Provide the (X, Y) coordinate of the cell's center where the given text is located.  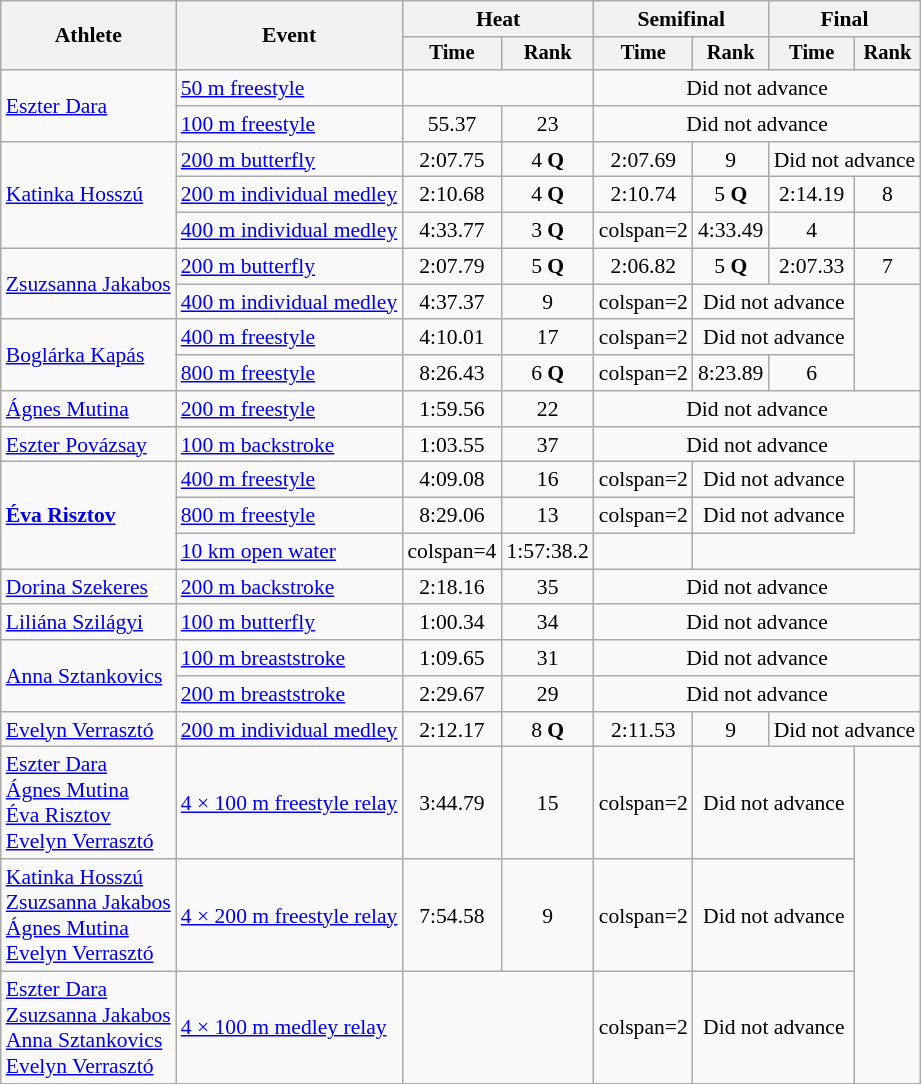
3:44.79 (452, 803)
2:10.74 (644, 195)
7 (888, 267)
2:07.75 (452, 160)
2:18.16 (452, 587)
2:14.19 (812, 195)
Dorina Szekeres (88, 587)
Evelyn Verrasztó (88, 730)
2:29.67 (452, 694)
22 (547, 409)
50 m freestyle (290, 88)
100 m butterfly (290, 623)
1:09.65 (452, 658)
4 × 100 m freestyle relay (290, 803)
23 (547, 124)
2:07.79 (452, 267)
2:06.82 (644, 267)
4 × 100 m medley relay (290, 1028)
34 (547, 623)
6 (812, 373)
200 m breaststroke (290, 694)
1:03.55 (452, 445)
15 (547, 803)
Éva Risztov (88, 516)
8 (888, 195)
Zsuzsanna Jakabos (88, 284)
2:07.69 (644, 160)
100 m backstroke (290, 445)
31 (547, 658)
4 × 200 m freestyle relay (290, 915)
Boglárka Kapás (88, 356)
13 (547, 516)
Eszter Dara (88, 106)
Event (290, 36)
1:00.34 (452, 623)
Eszter DaraZsuzsanna JakabosAnna SztankovicsEvelyn Verrasztó (88, 1028)
Athlete (88, 36)
Anna Sztankovics (88, 676)
10 km open water (290, 552)
4:10.01 (452, 338)
7:54.58 (452, 915)
8:26.43 (452, 373)
Semifinal (682, 19)
1:59.56 (452, 409)
4 (812, 231)
colspan=4 (452, 552)
Heat (498, 19)
Liliána Szilágyi (88, 623)
16 (547, 480)
8:23.89 (731, 373)
Katinka HosszúZsuzsanna JakabosÁgnes MutinaEvelyn Verrasztó (88, 915)
100 m breaststroke (290, 658)
2:12.17 (452, 730)
Eszter Povázsay (88, 445)
Ágnes Mutina (88, 409)
Final (845, 19)
4:37.37 (452, 302)
37 (547, 445)
2:11.53 (644, 730)
2:07.33 (812, 267)
2:10.68 (452, 195)
4:09.08 (452, 480)
55.37 (452, 124)
29 (547, 694)
1:57:38.2 (547, 552)
100 m freestyle (290, 124)
4:33.49 (731, 231)
200 m freestyle (290, 409)
8:29.06 (452, 516)
8 Q (547, 730)
Katinka Hosszú (88, 196)
Eszter DaraÁgnes MutinaÉva RisztovEvelyn Verrasztó (88, 803)
6 Q (547, 373)
17 (547, 338)
200 m backstroke (290, 587)
35 (547, 587)
3 Q (547, 231)
4:33.77 (452, 231)
